Capture the cell that displays the provided text and extract its [x, y] central coordinate. 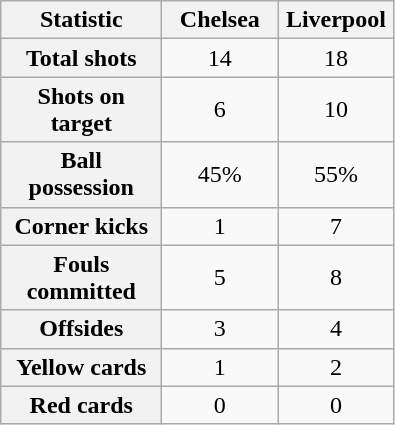
Yellow cards [82, 367]
Red cards [82, 405]
Fouls committed [82, 278]
5 [220, 278]
Total shots [82, 58]
18 [336, 58]
Statistic [82, 20]
55% [336, 174]
2 [336, 367]
Liverpool [336, 20]
6 [220, 110]
Shots on target [82, 110]
Offsides [82, 329]
3 [220, 329]
10 [336, 110]
45% [220, 174]
14 [220, 58]
7 [336, 226]
Ball possession [82, 174]
4 [336, 329]
Corner kicks [82, 226]
8 [336, 278]
Chelsea [220, 20]
